Return the (X, Y) coordinate for the center point of the cell that contains the specified text.  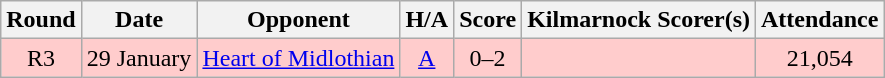
R3 (41, 58)
Score (488, 20)
21,054 (820, 58)
H/A (427, 20)
Opponent (298, 20)
0–2 (488, 58)
Kilmarnock Scorer(s) (639, 20)
29 January (139, 58)
Attendance (820, 20)
A (427, 58)
Date (139, 20)
Heart of Midlothian (298, 58)
Round (41, 20)
